Output the (X, Y) coordinate of the center of the cell containing the given text.  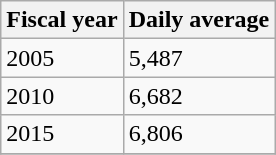
Daily average (199, 20)
6,682 (199, 96)
5,487 (199, 58)
2005 (62, 58)
2015 (62, 134)
6,806 (199, 134)
Fiscal year (62, 20)
2010 (62, 96)
